Scan for the cell matching the given text and deliver its [X, Y] coordinate at center. 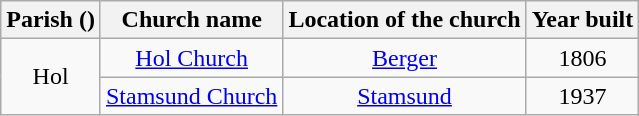
Parish () [51, 20]
Hol Church [191, 58]
Berger [404, 58]
Location of the church [404, 20]
Church name [191, 20]
Stamsund [404, 96]
1806 [582, 58]
Stamsund Church [191, 96]
1937 [582, 96]
Hol [51, 77]
Year built [582, 20]
